Capture the cell that displays the provided text and extract its [X, Y] central coordinate. 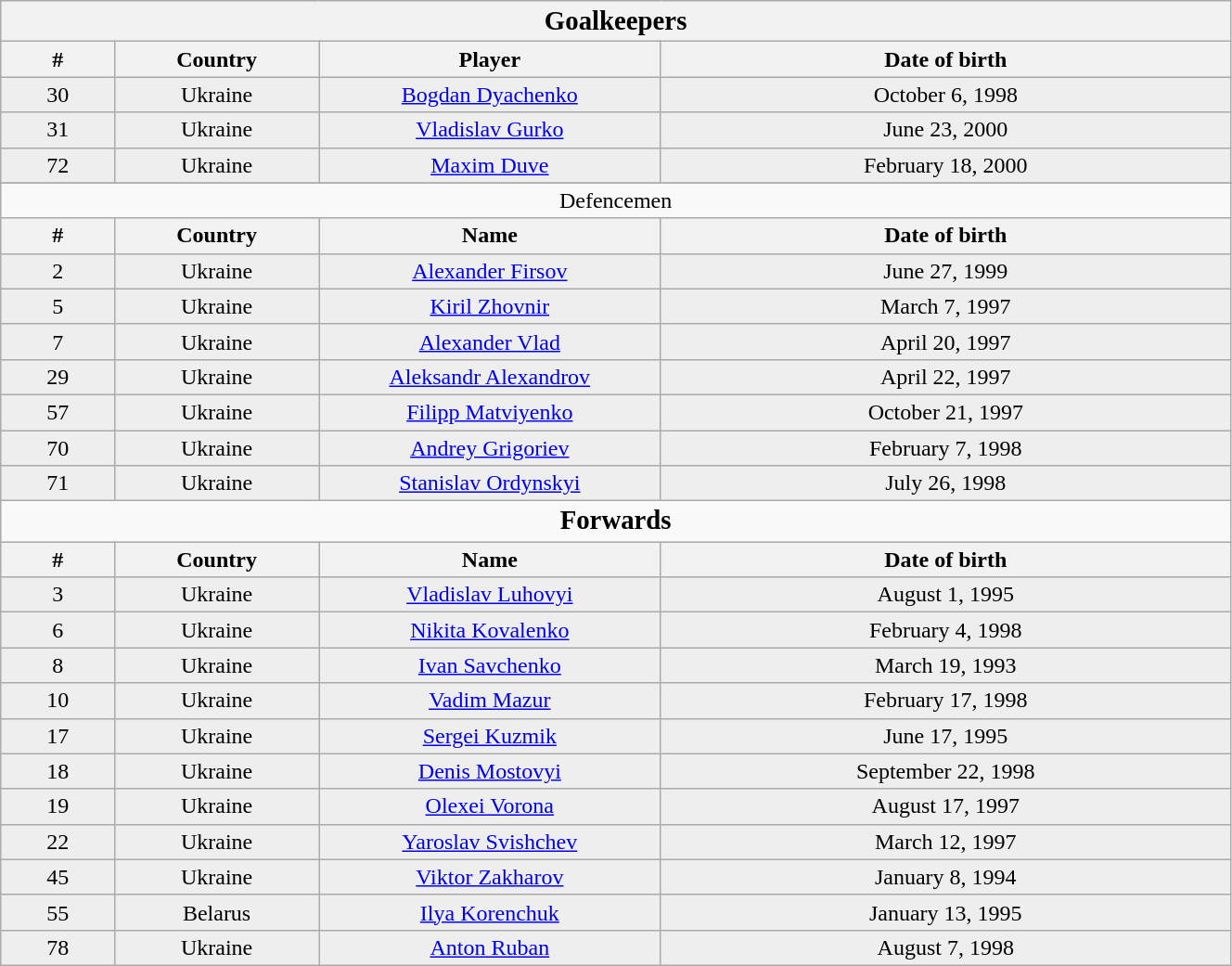
August 17, 1997 [945, 806]
Filipp Matviyenko [490, 412]
30 [58, 95]
October 6, 1998 [945, 95]
Alexander Vlad [490, 341]
78 [58, 947]
Forwards [616, 522]
March 7, 1997 [945, 306]
October 21, 1997 [945, 412]
February 17, 1998 [945, 701]
March 12, 1997 [945, 842]
Alexander Firsov [490, 271]
Denis Mostovyi [490, 771]
Vadim Mazur [490, 701]
Kiril Zhovnir [490, 306]
10 [58, 701]
Yaroslav Svishchev [490, 842]
June 27, 1999 [945, 271]
June 23, 2000 [945, 130]
Maxim Duve [490, 165]
2 [58, 271]
71 [58, 483]
Viktor Zakharov [490, 877]
January 8, 1994 [945, 877]
45 [58, 877]
8 [58, 665]
Belarus [217, 912]
Ilya Korenchuk [490, 912]
Olexei Vorona [490, 806]
Andrey Grigoriev [490, 448]
June 17, 1995 [945, 736]
Goalkeepers [616, 21]
19 [58, 806]
Vladislav Gurko [490, 130]
Anton Ruban [490, 947]
August 7, 1998 [945, 947]
February 4, 1998 [945, 630]
Aleksandr Alexandrov [490, 377]
31 [58, 130]
Ivan Savchenko [490, 665]
Sergei Kuzmik [490, 736]
Stanislav Ordynskyi [490, 483]
Vladislav Luhovyi [490, 595]
55 [58, 912]
70 [58, 448]
September 22, 1998 [945, 771]
April 20, 1997 [945, 341]
Nikita Kovalenko [490, 630]
Bogdan Dyachenko [490, 95]
7 [58, 341]
Defencemen [616, 200]
29 [58, 377]
6 [58, 630]
Player [490, 59]
February 7, 1998 [945, 448]
February 18, 2000 [945, 165]
57 [58, 412]
17 [58, 736]
18 [58, 771]
January 13, 1995 [945, 912]
3 [58, 595]
July 26, 1998 [945, 483]
August 1, 1995 [945, 595]
March 19, 1993 [945, 665]
April 22, 1997 [945, 377]
72 [58, 165]
22 [58, 842]
5 [58, 306]
